Provide the (x, y) coordinate of the cell's center where the given text is located.  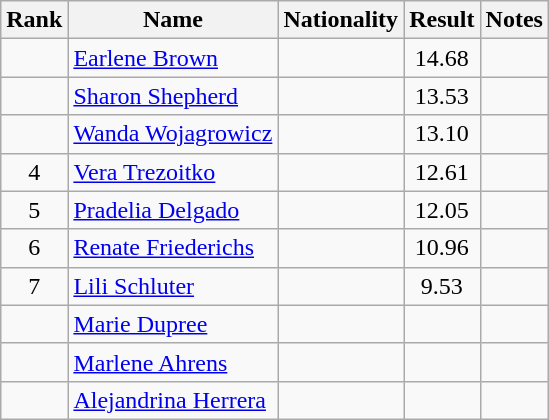
6 (34, 248)
Lili Schluter (173, 286)
Marie Dupree (173, 324)
Rank (34, 20)
Alejandrina Herrera (173, 400)
13.53 (442, 96)
5 (34, 210)
Name (173, 20)
Result (442, 20)
9.53 (442, 286)
Sharon Shepherd (173, 96)
12.61 (442, 172)
4 (34, 172)
13.10 (442, 134)
Wanda Wojagrowicz (173, 134)
14.68 (442, 58)
Renate Friederichs (173, 248)
10.96 (442, 248)
Notes (514, 20)
Nationality (341, 20)
12.05 (442, 210)
Vera Trezoitko (173, 172)
7 (34, 286)
Earlene Brown (173, 58)
Marlene Ahrens (173, 362)
Pradelia Delgado (173, 210)
